Return the [X, Y] coordinate for the center point of the cell that contains the specified text.  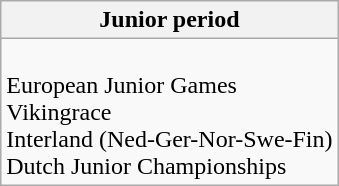
European Junior Games Vikingrace Interland (Ned-Ger-Nor-Swe-Fin) Dutch Junior Championships [170, 112]
Junior period [170, 20]
